Identify which cell holds the provided text, then report its (X, Y) central coordinate. 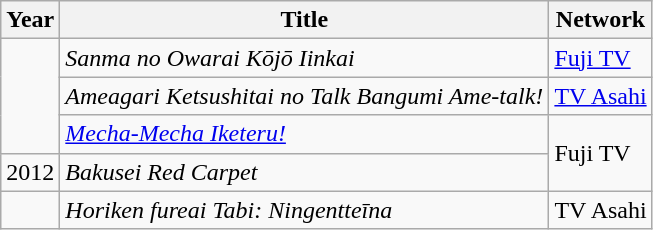
Bakusei Red Carpet (304, 172)
Sanma no Owarai Kōjō Iinkai (304, 58)
Network (600, 20)
Horiken fureai Tabi: Ningentteīna (304, 210)
2012 (30, 172)
Mecha-Mecha Iketeru! (304, 134)
Year (30, 20)
Title (304, 20)
Ameagari Ketsushitai no Talk Bangumi Ame-talk! (304, 96)
